Find where the given text appears and provide that cell's center as [X, Y] coordinate. 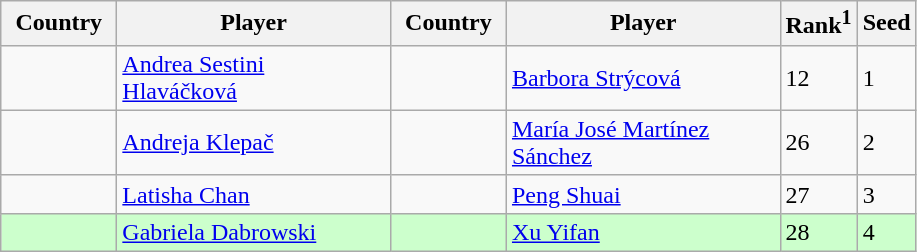
4 [886, 232]
Xu Yifan [643, 232]
1 [886, 78]
Andreja Klepač [254, 142]
Rank1 [818, 24]
Latisha Chan [254, 194]
27 [818, 194]
12 [818, 78]
2 [886, 142]
28 [818, 232]
Peng Shuai [643, 194]
Gabriela Dabrowski [254, 232]
María José Martínez Sánchez [643, 142]
3 [886, 194]
Andrea Sestini Hlaváčková [254, 78]
26 [818, 142]
Barbora Strýcová [643, 78]
Seed [886, 24]
